Determine the (x, y) coordinate at the center of the cell enclosing the given text.  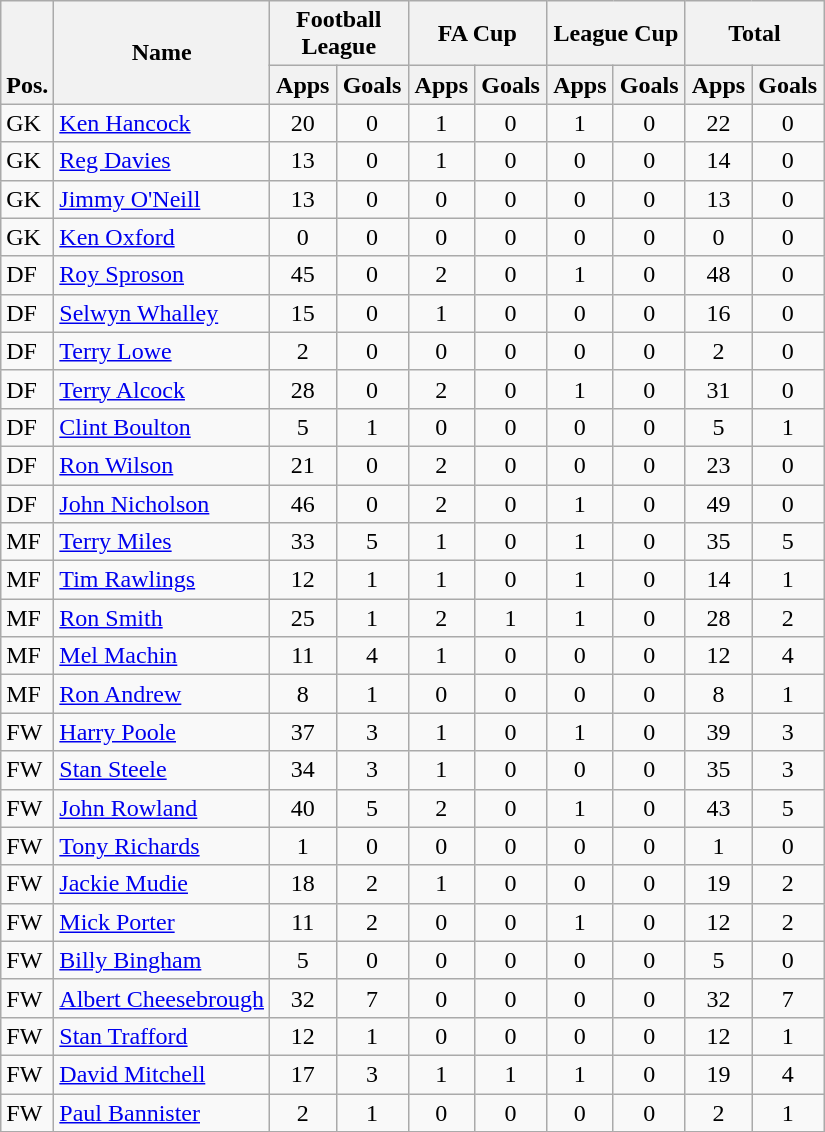
Total (754, 34)
David Mitchell (162, 1074)
Stan Trafford (162, 1036)
Jimmy O'Neill (162, 199)
16 (718, 313)
37 (302, 732)
Tony Richards (162, 846)
Ron Smith (162, 618)
Harry Poole (162, 732)
Albert Cheesebrough (162, 998)
20 (302, 123)
Clint Boulton (162, 427)
Billy Bingham (162, 960)
Terry Lowe (162, 351)
Terry Alcock (162, 389)
48 (718, 275)
Roy Sproson (162, 275)
46 (302, 503)
33 (302, 542)
FA Cup (478, 34)
Mick Porter (162, 922)
Ron Wilson (162, 465)
34 (302, 770)
John Nicholson (162, 503)
17 (302, 1074)
31 (718, 389)
21 (302, 465)
40 (302, 808)
Football League (338, 34)
John Rowland (162, 808)
22 (718, 123)
Name (162, 52)
49 (718, 503)
Ron Andrew (162, 694)
25 (302, 618)
39 (718, 732)
Paul Bannister (162, 1113)
43 (718, 808)
Terry Miles (162, 542)
Mel Machin (162, 656)
Ken Oxford (162, 237)
Tim Rawlings (162, 580)
Stan Steele (162, 770)
45 (302, 275)
League Cup (616, 34)
15 (302, 313)
Pos. (28, 52)
18 (302, 884)
Ken Hancock (162, 123)
23 (718, 465)
Reg Davies (162, 161)
Jackie Mudie (162, 884)
Selwyn Whalley (162, 313)
